Detect which cell encompasses the target text, then output its (X, Y) center coordinate. 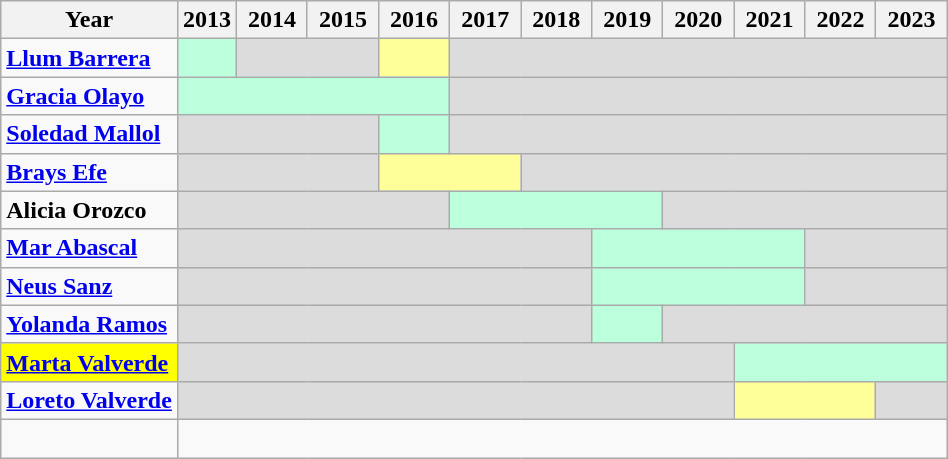
Neus Sanz (90, 286)
Mar Abascal (90, 248)
2021 (770, 20)
Brays Efe (90, 172)
Yolanda Ramos (90, 324)
2022 (840, 20)
2014 (272, 20)
Loreto Valverde (90, 400)
Gracia Olayo (90, 96)
Marta Valverde (90, 362)
2015 (342, 20)
2013 (206, 20)
2016 (414, 20)
2023 (912, 20)
2017 (486, 20)
2018 (556, 20)
2020 (698, 20)
Llum Barrera (90, 58)
Alicia Orozco (90, 210)
Soledad Mallol (90, 134)
Year (90, 20)
2019 (628, 20)
